Identify which cell holds the provided text, then report its (x, y) central coordinate. 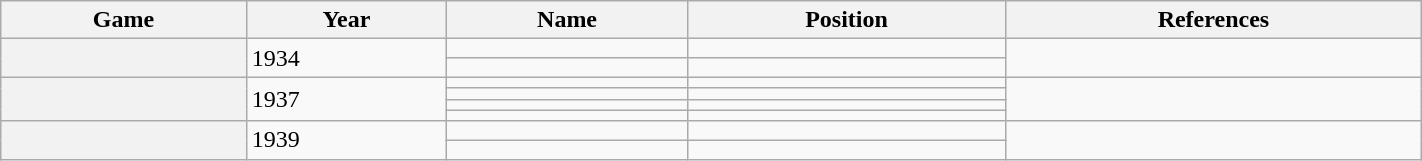
Position (847, 20)
Name (568, 20)
1937 (346, 99)
1934 (346, 58)
Year (346, 20)
Game (124, 20)
1939 (346, 140)
References (1213, 20)
